Extract the (X, Y) coordinate from the center of the cell holding the provided text.  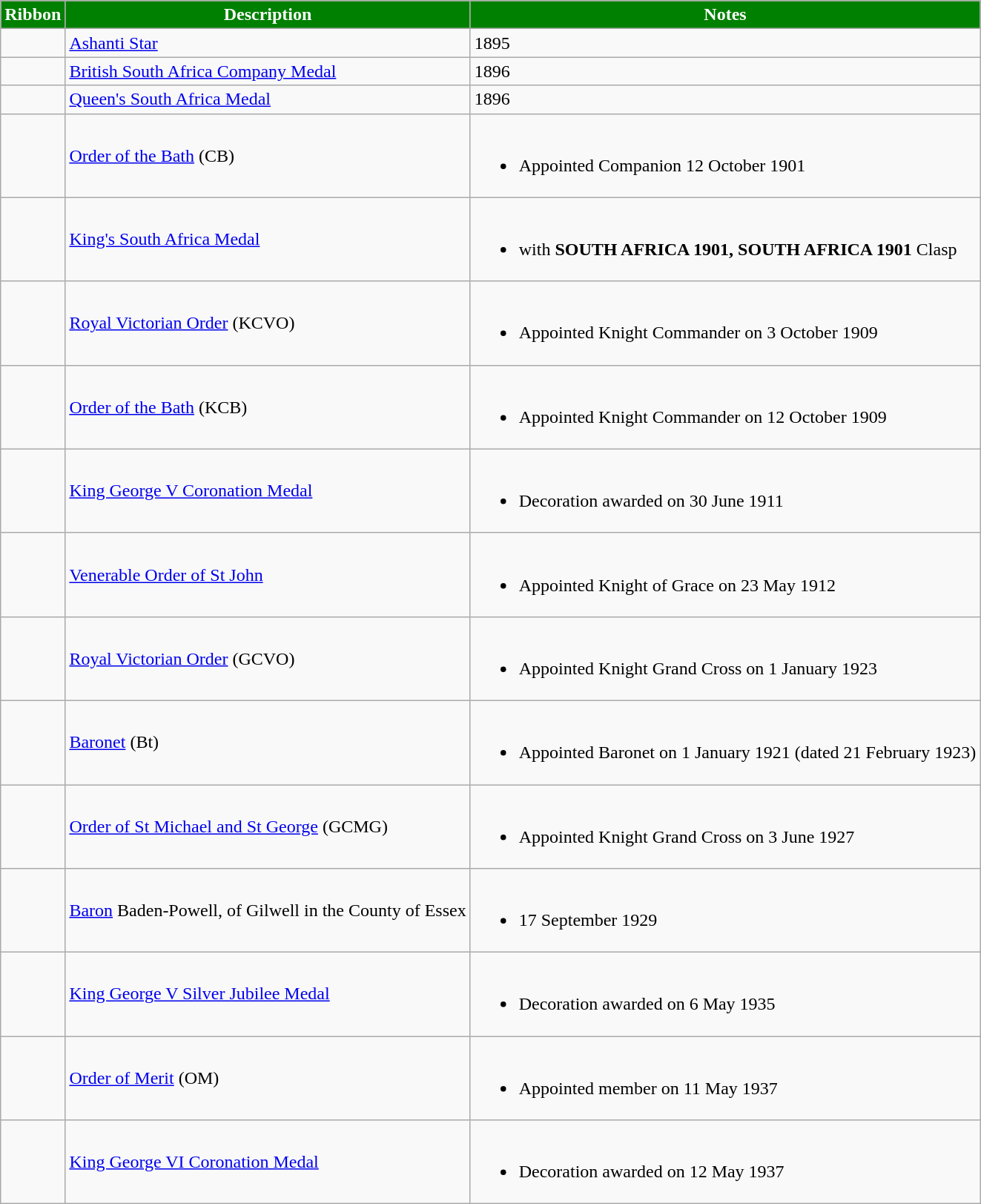
Royal Victorian Order (KCVO) (268, 323)
Decoration awarded on 12 May 1937 (725, 1162)
Notes (725, 15)
Royal Victorian Order (GCVO) (268, 659)
Appointed Companion 12 October 1901 (725, 156)
Order of Merit (OM) (268, 1079)
Appointed member on 11 May 1937 (725, 1079)
Venerable Order of St John (268, 574)
British South Africa Company Medal (268, 71)
Appointed Knight Grand Cross on 3 June 1927 (725, 826)
Order of the Bath (CB) (268, 156)
King George VI Coronation Medal (268, 1162)
Order of the Bath (KCB) (268, 407)
Appointed Baronet on 1 January 1921 (dated 21 February 1923) (725, 742)
Appointed Knight Grand Cross on 1 January 1923 (725, 659)
King George V Silver Jubilee Medal (268, 994)
with SOUTH AFRICA 1901, SOUTH AFRICA 1901 Clasp (725, 239)
17 September 1929 (725, 911)
Description (268, 15)
King George V Coronation Medal (268, 491)
Ribbon (33, 15)
Decoration awarded on 30 June 1911 (725, 491)
1895 (725, 43)
King's South Africa Medal (268, 239)
Queen's South Africa Medal (268, 99)
Decoration awarded on 6 May 1935 (725, 994)
Appointed Knight Commander on 12 October 1909 (725, 407)
Appointed Knight of Grace on 23 May 1912 (725, 574)
Baronet (Bt) (268, 742)
Ashanti Star (268, 43)
Baron Baden-Powell, of Gilwell in the County of Essex (268, 911)
Order of St Michael and St George (GCMG) (268, 826)
Appointed Knight Commander on 3 October 1909 (725, 323)
